Search for the cell housing the specified text and yield its (x, y) center coordinate. 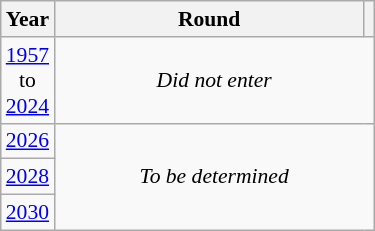
Round (209, 19)
2026 (28, 141)
2030 (28, 213)
1957to2024 (28, 80)
Did not enter (214, 80)
To be determined (214, 176)
Year (28, 19)
2028 (28, 177)
